Capture the cell that displays the provided text and extract its [x, y] central coordinate. 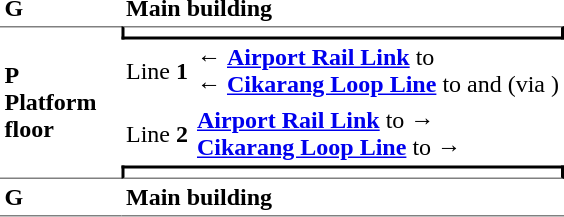
Line 2 [158, 134]
G [61, 198]
← Airport Rail Link to ← Cikarang Loop Line to and (via ) [378, 72]
Airport Rail Link to → Cikarang Loop Line to → [378, 134]
Main building [343, 198]
Line 1 [158, 72]
PPlatform floor [61, 102]
